Return [X, Y] of the center of cell containing provided text 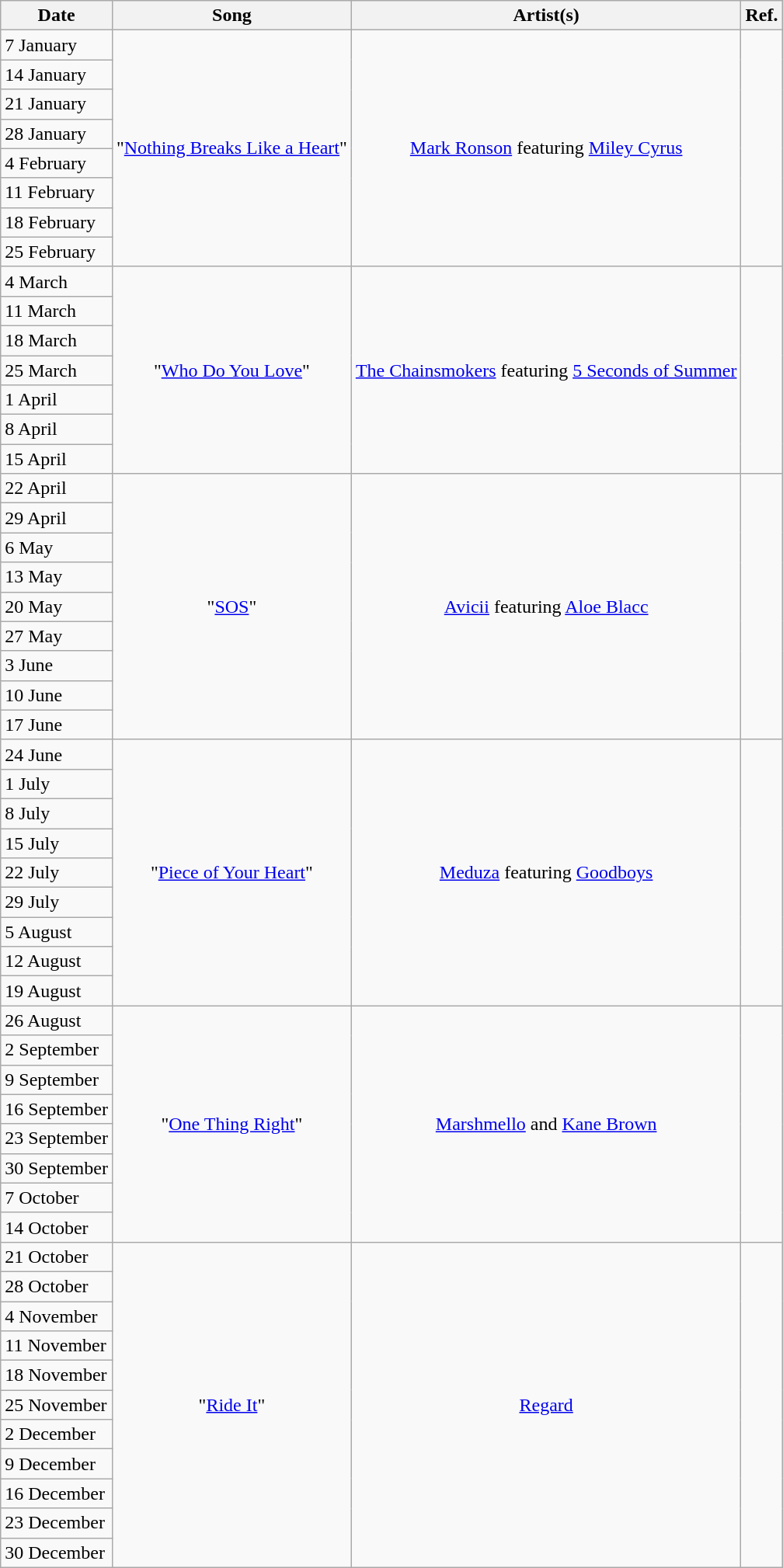
18 November [57, 1375]
11 March [57, 311]
9 December [57, 1464]
3 June [57, 666]
11 November [57, 1346]
1 July [57, 784]
4 February [57, 163]
16 September [57, 1109]
22 July [57, 873]
24 June [57, 754]
8 April [57, 429]
21 October [57, 1257]
4 March [57, 281]
5 August [57, 932]
11 February [57, 193]
Avicii featuring Aloe Blacc [546, 607]
15 July [57, 843]
"Piece of Your Heart" [231, 873]
16 December [57, 1493]
10 June [57, 695]
28 October [57, 1286]
2 December [57, 1434]
7 January [57, 45]
18 February [57, 222]
25 November [57, 1405]
"SOS" [231, 607]
"Nothing Breaks Like a Heart" [231, 148]
27 May [57, 636]
21 January [57, 104]
18 March [57, 340]
Date [57, 16]
Meduza featuring Goodboys [546, 873]
30 September [57, 1168]
14 October [57, 1227]
13 May [57, 577]
9 September [57, 1080]
1 April [57, 400]
29 April [57, 518]
30 December [57, 1552]
8 July [57, 813]
22 April [57, 488]
The Chainsmokers featuring 5 Seconds of Summer [546, 370]
19 August [57, 991]
14 January [57, 75]
2 September [57, 1050]
7 October [57, 1198]
"Who Do You Love" [231, 370]
15 April [57, 459]
Artist(s) [546, 16]
28 January [57, 134]
23 December [57, 1523]
26 August [57, 1020]
23 September [57, 1139]
4 November [57, 1316]
Marshmello and Kane Brown [546, 1124]
"Ride It" [231, 1404]
Song [231, 16]
Ref. [761, 16]
12 August [57, 961]
Regard [546, 1404]
29 July [57, 902]
"One Thing Right" [231, 1124]
6 May [57, 548]
25 February [57, 252]
17 June [57, 725]
20 May [57, 607]
Mark Ronson featuring Miley Cyrus [546, 148]
25 March [57, 370]
